Scan for the cell matching the given text and deliver its (x, y) coordinate at center. 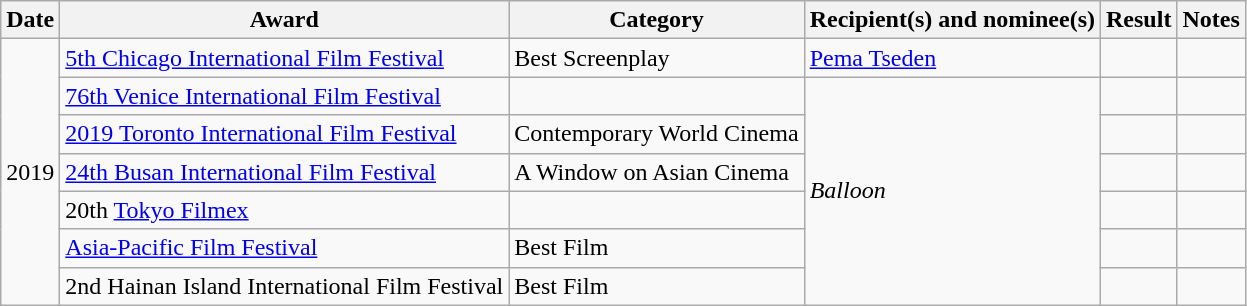
20th Tokyo Filmex (284, 210)
Balloon (952, 191)
2019 Toronto International Film Festival (284, 134)
5th Chicago International Film Festival (284, 58)
A Window on Asian Cinema (656, 172)
Contemporary World Cinema (656, 134)
76th Venice International Film Festival (284, 96)
Recipient(s) and nominee(s) (952, 20)
Category (656, 20)
Date (30, 20)
Best Screenplay (656, 58)
Notes (1211, 20)
Asia-Pacific Film Festival (284, 248)
2019 (30, 172)
24th Busan International Film Festival (284, 172)
Award (284, 20)
Result (1139, 20)
Pema Tseden (952, 58)
2nd Hainan Island International Film Festival (284, 286)
